Pinpoint the cell where the given text exists, returning its [X, Y] midpoint coordinate. 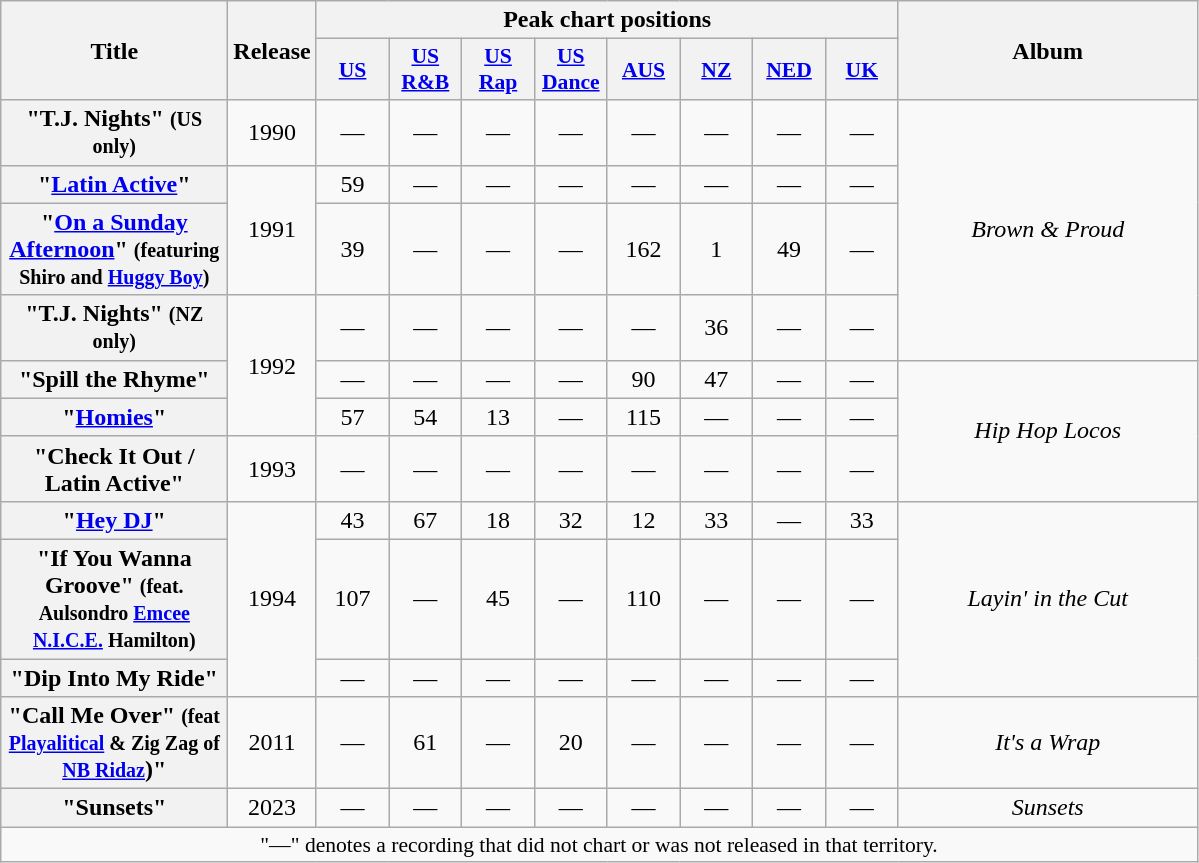
"T.J. Nights" (US only) [114, 132]
57 [352, 417]
Hip Hop Locos [1048, 430]
USRap [498, 70]
"Call Me Over" (feat Playalitical & Zig Zag of NB Ridaz)" [114, 743]
2023 [272, 808]
45 [498, 598]
110 [644, 598]
12 [644, 520]
47 [716, 379]
115 [644, 417]
39 [352, 249]
59 [352, 184]
UK [862, 70]
2011 [272, 743]
US Dance [570, 70]
"Spill the Rhyme" [114, 379]
61 [426, 743]
"Sunsets" [114, 808]
Sunsets [1048, 808]
32 [570, 520]
"On a Sunday Afternoon" (featuring Shiro and Huggy Boy) [114, 249]
"Hey DJ" [114, 520]
1994 [272, 598]
90 [644, 379]
"If You Wanna Groove" (feat. Aulsondro Emcee N.I.C.E. Hamilton) [114, 598]
1 [716, 249]
43 [352, 520]
Release [272, 50]
1990 [272, 132]
1992 [272, 366]
"Check It Out / Latin Active" [114, 468]
Title [114, 50]
54 [426, 417]
Peak chart positions [607, 20]
1991 [272, 230]
Album [1048, 50]
NED [790, 70]
18 [498, 520]
162 [644, 249]
US [352, 70]
AUS [644, 70]
"Latin Active" [114, 184]
13 [498, 417]
49 [790, 249]
Brown & Proud [1048, 230]
"—" denotes a recording that did not chart or was not released in that territory. [599, 845]
1993 [272, 468]
36 [716, 328]
107 [352, 598]
It's a Wrap [1048, 743]
67 [426, 520]
"T.J. Nights" (NZ only) [114, 328]
NZ [716, 70]
Layin' in the Cut [1048, 598]
"Homies" [114, 417]
20 [570, 743]
USR&B [426, 70]
"Dip Into My Ride" [114, 677]
